Extract the (x, y) coordinate from the center of the cell holding the provided text.  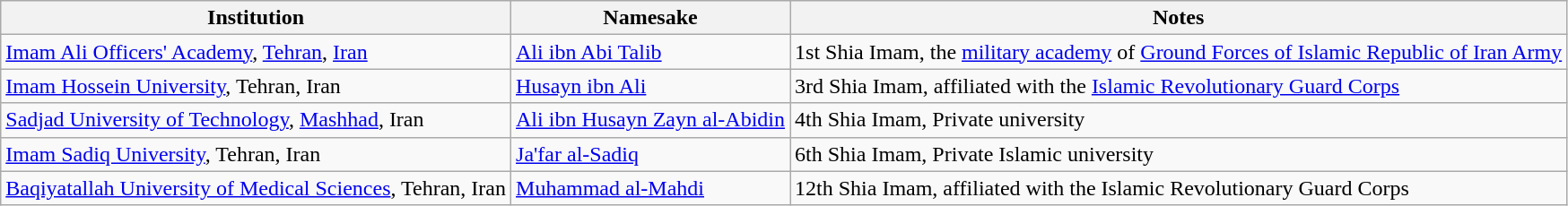
Institution (257, 18)
Ja'far al-Sadiq (651, 154)
6th Shia Imam, Private Islamic university (1179, 154)
1st Shia Imam, the military academy of Ground Forces of Islamic Republic of Iran Army (1179, 52)
4th Shia Imam, Private university (1179, 120)
Imam Sadiq University, Tehran, Iran (257, 154)
Notes (1179, 18)
Ali ibn Abi Talib (651, 52)
Ali ibn Husayn Zayn al-Abidin (651, 120)
Imam Hossein University, Tehran, Iran (257, 86)
Sadjad University of Technology, Mashhad, Iran (257, 120)
12th Shia Imam, affiliated with the Islamic Revolutionary Guard Corps (1179, 188)
Baqiyatallah University of Medical Sciences, Tehran, Iran (257, 188)
Imam Ali Officers' Academy, Tehran, Iran (257, 52)
3rd Shia Imam, affiliated with the Islamic Revolutionary Guard Corps (1179, 86)
Husayn ibn Ali (651, 86)
Muhammad al-Mahdi (651, 188)
Namesake (651, 18)
